Detect which cell encompasses the target text, then output its [x, y] center coordinate. 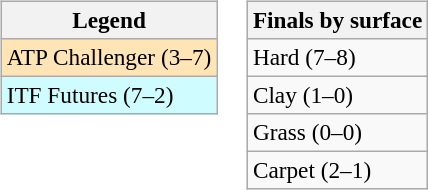
Clay (1–0) [337, 95]
ITF Futures (7–2) [108, 95]
Hard (7–8) [337, 57]
ATP Challenger (3–7) [108, 57]
Grass (0–0) [337, 133]
Finals by surface [337, 20]
Legend [108, 20]
Carpet (2–1) [337, 171]
